Return (x, y) of the center of cell containing provided text 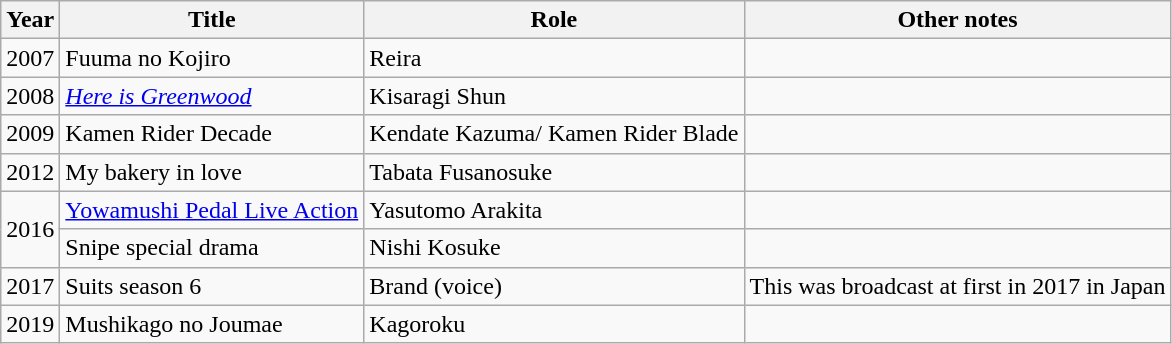
Tabata Fusanosuke (554, 172)
Kagoroku (554, 324)
This was broadcast at first in 2017 in Japan (958, 286)
Fuuma no Kojiro (212, 58)
Kamen Rider Decade (212, 134)
Mushikago no Joumae (212, 324)
Brand (voice) (554, 286)
2009 (30, 134)
Kendate Kazuma/ Kamen Rider Blade (554, 134)
2019 (30, 324)
Yasutomo Arakita (554, 210)
Role (554, 20)
Other notes (958, 20)
Nishi Kosuke (554, 248)
Reira (554, 58)
Suits season 6 (212, 286)
Year (30, 20)
2007 (30, 58)
Snipe special drama (212, 248)
2012 (30, 172)
2017 (30, 286)
2008 (30, 96)
Title (212, 20)
Kisaragi Shun (554, 96)
Yowamushi Pedal Live Action (212, 210)
My bakery in love (212, 172)
Here is Greenwood (212, 96)
2016 (30, 229)
